Extract the (X, Y) coordinate from the center of the cell holding the provided text.  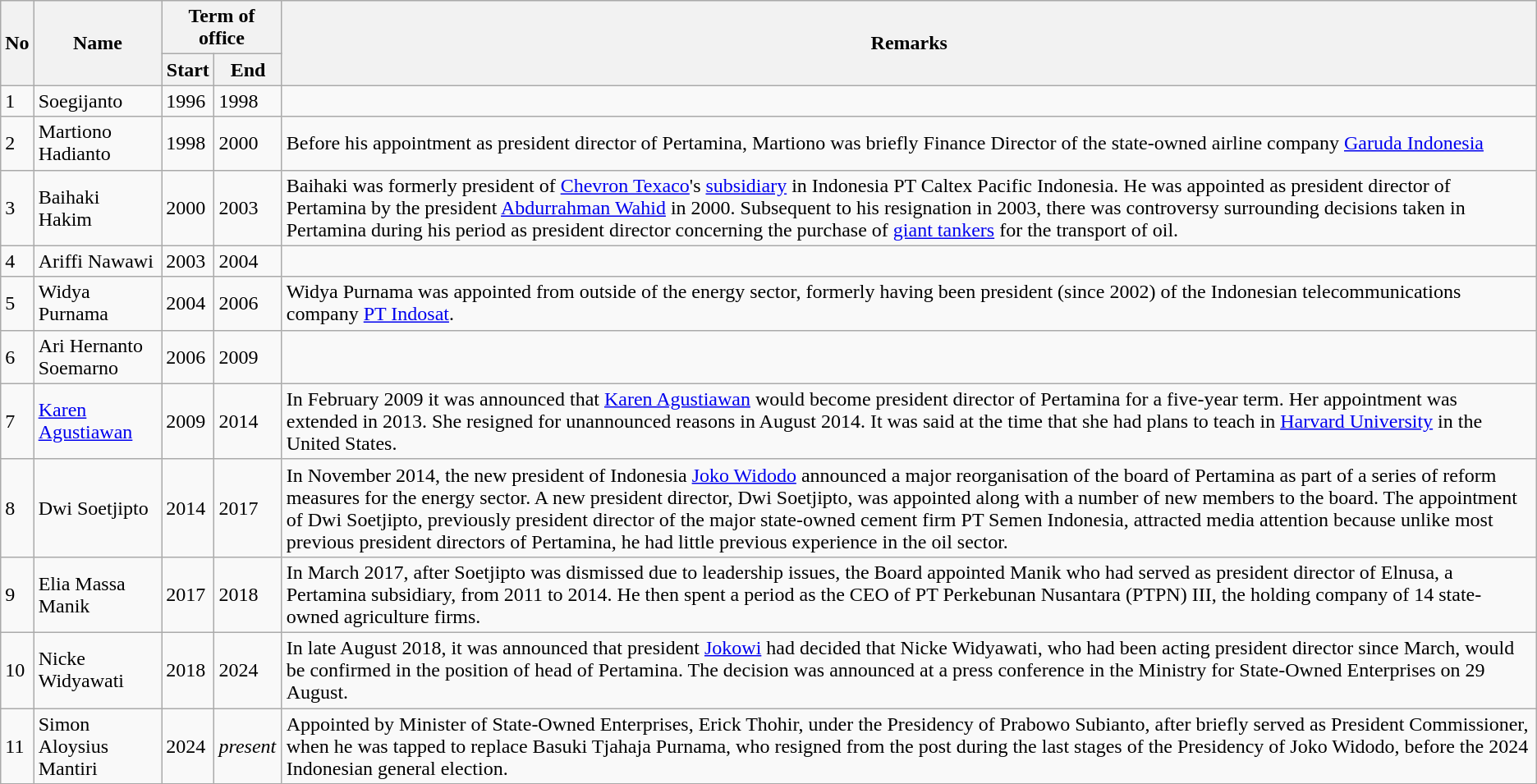
9 (17, 594)
Widya Purnama (98, 304)
1 (17, 101)
End (248, 70)
Remarks (909, 43)
2 (17, 143)
7 (17, 421)
Martiono Hadianto (98, 143)
Simon Aloysius Mantiri (98, 745)
Term of office (222, 28)
No (17, 43)
Dwi Soetjipto (98, 507)
6 (17, 356)
4 (17, 261)
Nicke Widyawati (98, 670)
Before his appointment as president director of Pertamina, Martiono was briefly Finance Director of the state-owned airline company Garuda Indonesia (909, 143)
5 (17, 304)
present (248, 745)
Ariffi Nawawi (98, 261)
1996 (188, 101)
Soegijanto (98, 101)
11 (17, 745)
Baihaki Hakim (98, 208)
Elia Massa Manik (98, 594)
3 (17, 208)
8 (17, 507)
Start (188, 70)
Ari Hernanto Soemarno (98, 356)
Karen Agustiawan (98, 421)
10 (17, 670)
Name (98, 43)
